Detect which cell encompasses the target text, then output its [x, y] center coordinate. 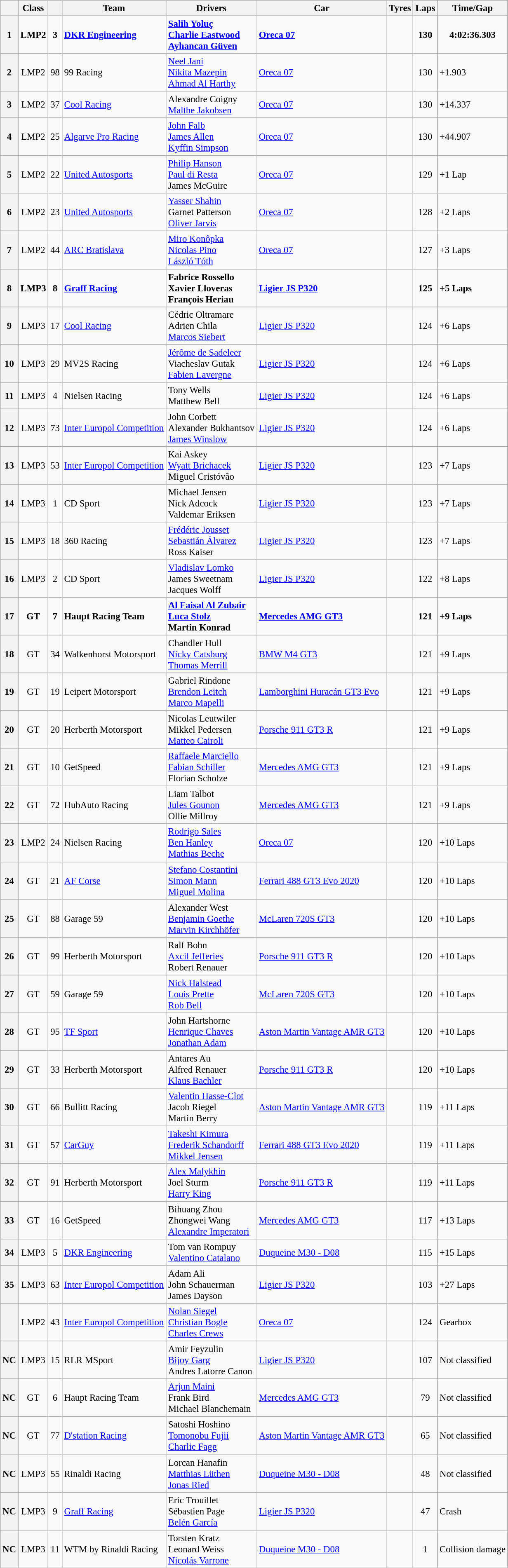
Arjun Maini Frank Bird Michael Blanchemain [212, 1398]
Lorcan Hanafin Matthias Lüthen Jonas Ried [212, 1474]
Raffaele Marciello Fabian Schiller Florian Scholze [212, 767]
Eric Trouillet Sébastien Page Belén García [212, 1511]
Gabriel Rindone Brendon Leitch Marco Mapelli [212, 692]
Jérôme de Sadeleer Viacheslav Gutak Fabien Lavergne [212, 363]
Lamborghini Huracán GT3 Evo [322, 692]
John Corbett Alexander Bukhantsov James Winslow [212, 428]
73 [55, 428]
Neel Jani Nikita Mazepin Ahmad Al Harthy [212, 73]
AF Corse [114, 881]
128 [426, 213]
WTM by Rinaldi Racing [114, 1549]
+13 Laps [473, 1221]
TF Sport [114, 1032]
Yasser Shahin Garnet Patterson Oliver Jarvis [212, 213]
12 [9, 428]
30 [9, 1107]
Nicolas Leutwiler Mikkel Pedersen Matteo Cairoli [212, 730]
Kai Askey Wyatt Brichacek Miguel Cristóvão [212, 466]
28 [9, 1032]
Fabrice Rossello Xavier Lloveras François Heriau [212, 288]
99 Racing [114, 73]
+1.903 [473, 73]
Liam Talbot Jules Gounon Ollie Millroy [212, 805]
32 [9, 1183]
+14.337 [473, 105]
+3 Laps [473, 250]
103 [426, 1285]
Bihuang Zhou Zhongwei Wang Alexandre Imperatori [212, 1221]
91 [55, 1183]
Leipert Motorsport [114, 692]
129 [426, 175]
Drivers [212, 8]
127 [426, 250]
+27 Laps [473, 1285]
Nick Halstead Louis Prette Rob Bell [212, 994]
Valentin Hasse-Clot Jacob Riegel Martin Berry [212, 1107]
48 [426, 1474]
Class [33, 8]
Car [322, 8]
+44.907 [473, 137]
77 [55, 1436]
66 [55, 1107]
99 [55, 956]
Adam Ali John Schauerman James Dayson [212, 1285]
107 [426, 1360]
Frédéric Jousset Sebastián Álvarez Ross Kaiser [212, 541]
Alexander West Benjamin Goethe Marvin Kirchhöfer [212, 919]
Alex Malykhin Joel Sturm Harry King [212, 1183]
27 [9, 994]
Michael Jensen Nick Adcock Valdemar Eriksen [212, 503]
14 [9, 503]
63 [55, 1285]
37 [55, 105]
Crash [473, 1511]
+1 Lap [473, 175]
ARC Bratislava [114, 250]
98 [55, 73]
Nolan Siegel Christian Bogle Charles Crews [212, 1322]
Collision damage [473, 1549]
Takeshi Kimura Frederik Schandorff Mikkel Jensen [212, 1145]
26 [9, 956]
Alexandre Coigny Malthe Jakobsen [212, 105]
125 [426, 288]
Antares Au Alfred Renauer Klaus Bachler [212, 1069]
Time/Gap [473, 8]
13 [9, 466]
Miro Konôpka Nicolas Pino László Tóth [212, 250]
35 [9, 1285]
HubAuto Racing [114, 805]
RLR MSport [114, 1360]
88 [55, 919]
Philip Hanson Paul di Resta James McGuire [212, 175]
Stefano Costantini Simon Mann Miguel Molina [212, 881]
Team [114, 8]
Satoshi Hoshino Tomonobu Fujii Charlie Fagg [212, 1436]
4:02:36.303 [473, 35]
Salih Yoluç Charlie Eastwood Ayhancan Güven [212, 35]
Rinaldi Racing [114, 1474]
+2 Laps [473, 213]
John Hartshorne Henrique Chaves Jonathan Adam [212, 1032]
79 [426, 1398]
Al Faisal Al Zubair Luca Stolz Martin Konrad [212, 616]
65 [426, 1436]
Rodrigo Sales Ben Hanley Mathias Beche [212, 843]
Cédric Oltramare Adrien Chila Marcos Siebert [212, 326]
55 [55, 1474]
43 [55, 1322]
+8 Laps [473, 579]
D'station Racing [114, 1436]
Torsten Kratz Leonard Weiss Nicolás Varrone [212, 1549]
Algarve Pro Racing [114, 137]
Vladislav Lomko James Sweetnam Jacques Wolff [212, 579]
122 [426, 579]
Walkenhorst Motorsport [114, 654]
57 [55, 1145]
Bullitt Racing [114, 1107]
Tyres [400, 8]
31 [9, 1145]
53 [55, 466]
+5 Laps [473, 288]
CarGuy [114, 1145]
Tom van Rompuy Valentino Catalano [212, 1253]
59 [55, 994]
44 [55, 250]
72 [55, 805]
Laps [426, 8]
John Falb James Allen Kyffin Simpson [212, 137]
Tony Wells Matthew Bell [212, 396]
MV2S Racing [114, 363]
BMW M4 GT3 [322, 654]
117 [426, 1221]
47 [426, 1511]
Ralf Bohn Axcil Jefferies Robert Renauer [212, 956]
Amir Feyzulin Bijoy Garg Andres Latorre Canon [212, 1360]
Chandler Hull Nicky Catsburg Thomas Merrill [212, 654]
Gearbox [473, 1322]
95 [55, 1032]
115 [426, 1253]
360 Racing [114, 541]
+15 Laps [473, 1253]
